Locate the cell with the specified text and output its [X, Y] center coordinate. 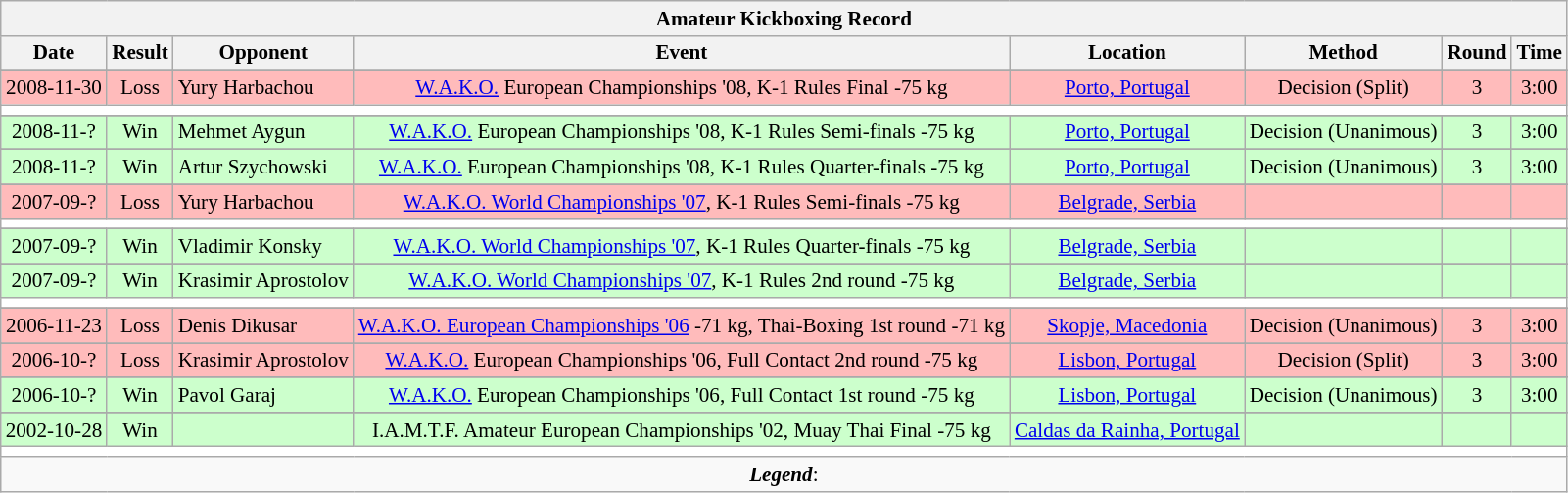
Denis Dikusar [263, 325]
Method [1344, 53]
Legend: [784, 474]
Date [54, 53]
Round [1477, 53]
Pavol Garaj [263, 394]
W.A.K.O. European Championships '06, Full Contact 2nd round -75 kg [682, 361]
Event [682, 53]
W.A.K.O. World Championships '07, K-1 Rules Semi-finals -75 kg [682, 202]
Amateur Kickboxing Record [784, 18]
Mehmet Aygun [263, 131]
W.A.K.O. World Championships '07, K-1 Rules Quarter-finals -75 kg [682, 245]
W.A.K.O. European Championships '08, K-1 Rules Semi-finals -75 kg [682, 131]
2006-11-23 [54, 325]
I.A.M.T.F. Amateur European Championships '02, Muay Thai Final -75 kg [682, 429]
Opponent [263, 53]
W.A.K.O. European Championships '08, K-1 Rules Quarter-finals -75 kg [682, 167]
W.A.K.O. European Championships '06 -71 kg, Thai-Boxing 1st round -71 kg [682, 325]
Time [1539, 53]
Skopje, Macedonia [1127, 325]
Vladimir Konsky [263, 245]
2002-10-28 [54, 429]
W.A.K.O. World Championships '07, K-1 Rules 2nd round -75 kg [682, 280]
2008-11-30 [54, 88]
W.A.K.O. European Championships '06, Full Contact 1st round -75 kg [682, 394]
W.A.K.O. European Championships '08, K-1 Rules Final -75 kg [682, 88]
Caldas da Rainha, Portugal [1127, 429]
Result [139, 53]
Artur Szychowski [263, 167]
Location [1127, 53]
